From the cell containing the given text, extract its center point as [x, y] coordinate. 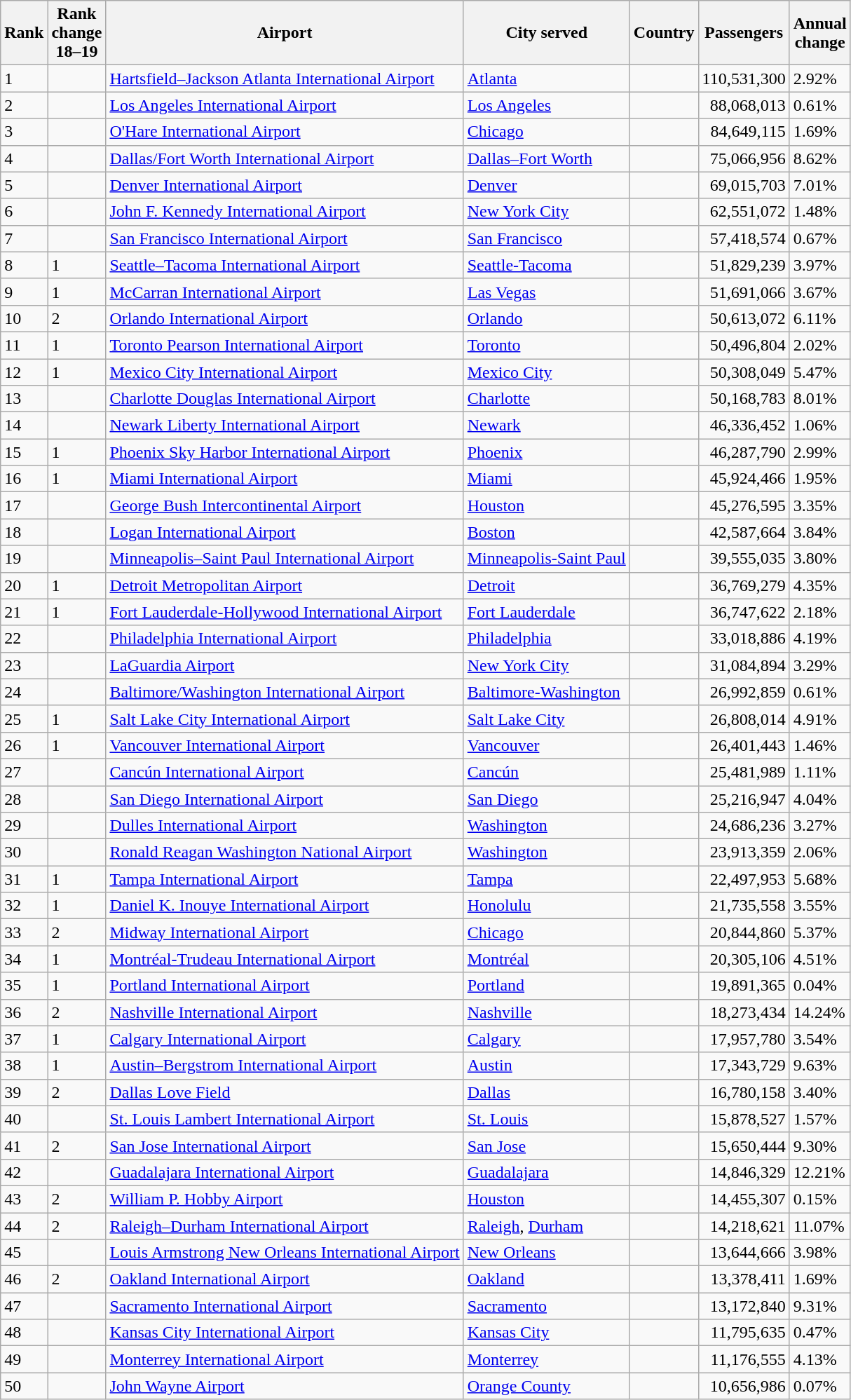
Denver [547, 185]
48 [24, 1333]
William P. Hobby Airport [285, 1199]
Portland International Airport [285, 986]
10 [24, 318]
16 [24, 479]
Los Angeles International Airport [285, 105]
13,378,411 [744, 1279]
46,287,790 [744, 452]
32 [24, 906]
40 [24, 1119]
Raleigh, Durham [547, 1226]
50,308,049 [744, 372]
Seattle–Tacoma International Airport [285, 265]
69,015,703 [744, 185]
Miami International Airport [285, 479]
14,846,329 [744, 1172]
George Bush Intercontinental Airport [285, 505]
3.80% [820, 559]
4.35% [820, 585]
17 [24, 505]
Mexico City International Airport [285, 372]
San Francisco International Airport [285, 238]
15,650,444 [744, 1146]
Salt Lake City [547, 719]
5 [24, 185]
0.47% [820, 1333]
37 [24, 1039]
2.02% [820, 345]
38 [24, 1066]
50 [24, 1386]
San Jose [547, 1146]
21,735,558 [744, 906]
44 [24, 1226]
Dulles International Airport [285, 826]
19 [24, 559]
Oakland [547, 1279]
Fort Lauderdale [547, 612]
3.98% [820, 1253]
Fort Lauderdale-Hollywood International Airport [285, 612]
20,305,106 [744, 959]
41 [24, 1146]
57,418,574 [744, 238]
9.63% [820, 1066]
50,168,783 [744, 399]
11 [24, 345]
Nashville [547, 1012]
8.62% [820, 158]
Dallas [547, 1092]
Montréal-Trudeau International Airport [285, 959]
88,068,013 [744, 105]
Annualchange [820, 33]
30 [24, 852]
Detroit Metropolitan Airport [285, 585]
San Diego International Airport [285, 798]
26,401,443 [744, 745]
49 [24, 1359]
1.11% [820, 772]
13 [24, 399]
Vancouver [547, 745]
14 [24, 426]
21 [24, 612]
3.29% [820, 665]
62,551,072 [744, 212]
5.47% [820, 372]
Newark Liberty International Airport [285, 426]
1.95% [820, 479]
Minneapolis–Saint Paul International Airport [285, 559]
28 [24, 798]
4 [24, 158]
25,481,989 [744, 772]
Boston [547, 532]
Guadalajara [547, 1172]
27 [24, 772]
3.97% [820, 265]
Charlotte [547, 399]
34 [24, 959]
Daniel K. Inouye International Airport [285, 906]
3.27% [820, 826]
26 [24, 745]
33,018,886 [744, 639]
18,273,434 [744, 1012]
Rank [24, 33]
18 [24, 532]
Rankchange18–19 [77, 33]
36,769,279 [744, 585]
LaGuardia Airport [285, 665]
46 [24, 1279]
5.37% [820, 932]
Honolulu [547, 906]
26,808,014 [744, 719]
Nashville International Airport [285, 1012]
13,172,840 [744, 1306]
2.06% [820, 852]
O'Hare International Airport [285, 132]
Monterrey International Airport [285, 1359]
Airport [285, 33]
Baltimore/Washington International Airport [285, 692]
Phoenix Sky Harbor International Airport [285, 452]
51,691,066 [744, 292]
42 [24, 1172]
St. Louis [547, 1119]
1.06% [820, 426]
Louis Armstrong New Orleans International Airport [285, 1253]
43 [24, 1199]
City served [547, 33]
4.13% [820, 1359]
15,878,527 [744, 1119]
31,084,894 [744, 665]
Country [664, 33]
24,686,236 [744, 826]
4.04% [820, 798]
Calgary International Airport [285, 1039]
0.67% [820, 238]
San Jose International Airport [285, 1146]
Dallas/Fort Worth International Airport [285, 158]
Sacramento International Airport [285, 1306]
7.01% [820, 185]
11,795,635 [744, 1333]
13,644,666 [744, 1253]
Miami [547, 479]
25,216,947 [744, 798]
Sacramento [547, 1306]
Cancún [547, 772]
Austin [547, 1066]
4.19% [820, 639]
23,913,359 [744, 852]
17,343,729 [744, 1066]
1.46% [820, 745]
11.07% [820, 1226]
Las Vegas [547, 292]
Mexico City [547, 372]
2.18% [820, 612]
Guadalajara International Airport [285, 1172]
29 [24, 826]
1.57% [820, 1119]
17,957,780 [744, 1039]
Tampa [547, 879]
Detroit [547, 585]
110,531,300 [744, 79]
12.21% [820, 1172]
McCarran International Airport [285, 292]
Cancún International Airport [285, 772]
22 [24, 639]
8 [24, 265]
Calgary [547, 1039]
26,992,859 [744, 692]
Atlanta [547, 79]
9 [24, 292]
33 [24, 932]
Orlando [547, 318]
3.54% [820, 1039]
New Orleans [547, 1253]
San Diego [547, 798]
45 [24, 1253]
Kansas City International Airport [285, 1333]
4.51% [820, 959]
45,276,595 [744, 505]
12 [24, 372]
11,176,555 [744, 1359]
Dallas–Fort Worth [547, 158]
Phoenix [547, 452]
Orlando International Airport [285, 318]
San Francisco [547, 238]
5.68% [820, 879]
3.40% [820, 1092]
2.92% [820, 79]
Orange County [547, 1386]
31 [24, 879]
3.67% [820, 292]
14,218,621 [744, 1226]
Hartsfield–Jackson Atlanta International Airport [285, 79]
Philadelphia [547, 639]
Toronto Pearson International Airport [285, 345]
Passengers [744, 33]
20 [24, 585]
Ronald Reagan Washington National Airport [285, 852]
14,455,307 [744, 1199]
19,891,365 [744, 986]
7 [24, 238]
42,587,664 [744, 532]
0.15% [820, 1199]
51,829,239 [744, 265]
Tampa International Airport [285, 879]
St. Louis Lambert International Airport [285, 1119]
3.84% [820, 532]
47 [24, 1306]
Charlotte Douglas International Airport [285, 399]
Baltimore-Washington [547, 692]
Raleigh–Durham International Airport [285, 1226]
24 [24, 692]
75,066,956 [744, 158]
46,336,452 [744, 426]
45,924,466 [744, 479]
4.91% [820, 719]
Philadelphia International Airport [285, 639]
84,649,115 [744, 132]
36 [24, 1012]
Austin–Bergstrom International Airport [285, 1066]
15 [24, 452]
10,656,986 [744, 1386]
9.30% [820, 1146]
Toronto [547, 345]
0.04% [820, 986]
Portland [547, 986]
6 [24, 212]
Los Angeles [547, 105]
2.99% [820, 452]
39 [24, 1092]
36,747,622 [744, 612]
16,780,158 [744, 1092]
8.01% [820, 399]
6.11% [820, 318]
Monterrey [547, 1359]
14.24% [820, 1012]
23 [24, 665]
39,555,035 [744, 559]
Oakland International Airport [285, 1279]
Seattle-Tacoma [547, 265]
25 [24, 719]
50,496,804 [744, 345]
John Wayne Airport [285, 1386]
22,497,953 [744, 879]
Salt Lake City International Airport [285, 719]
35 [24, 986]
Newark [547, 426]
Vancouver International Airport [285, 745]
50,613,072 [744, 318]
3.55% [820, 906]
Midway International Airport [285, 932]
John F. Kennedy International Airport [285, 212]
3.35% [820, 505]
Kansas City [547, 1333]
9.31% [820, 1306]
Dallas Love Field [285, 1092]
Denver International Airport [285, 185]
Minneapolis-Saint Paul [547, 559]
20,844,860 [744, 932]
1.48% [820, 212]
Montréal [547, 959]
Logan International Airport [285, 532]
3 [24, 132]
0.07% [820, 1386]
